Return (x, y) of the center of cell containing provided text 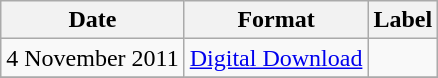
Date (92, 20)
Digital Download (276, 58)
Format (276, 20)
4 November 2011 (92, 58)
Label (403, 20)
